Detect which cell encompasses the target text, then output its [x, y] center coordinate. 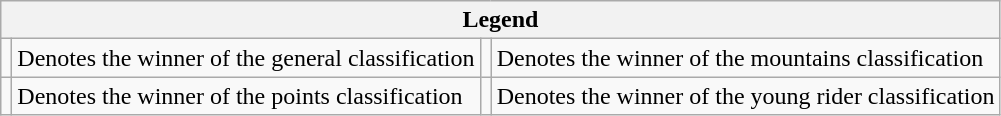
Denotes the winner of the points classification [246, 96]
Denotes the winner of the young rider classification [746, 96]
Legend [500, 20]
Denotes the winner of the general classification [246, 58]
Denotes the winner of the mountains classification [746, 58]
